For the text-containing cell, return its midpoint in (x, y) coordinate format. 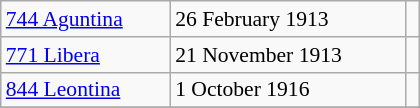
744 Aguntina (86, 19)
1 October 1916 (288, 90)
21 November 1913 (288, 55)
26 February 1913 (288, 19)
771 Libera (86, 55)
844 Leontina (86, 90)
